For the text-containing cell, return its midpoint in (x, y) coordinate format. 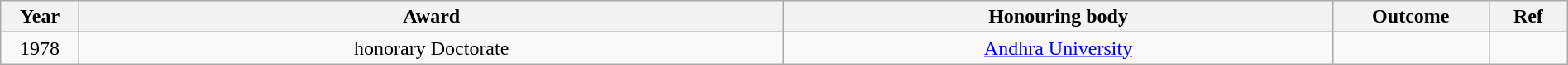
Award (432, 17)
Andhra University (1059, 48)
1978 (40, 48)
honorary Doctorate (432, 48)
Outcome (1411, 17)
Honouring body (1059, 17)
Year (40, 17)
Ref (1528, 17)
